For the text-containing cell, return its midpoint in [X, Y] coordinate format. 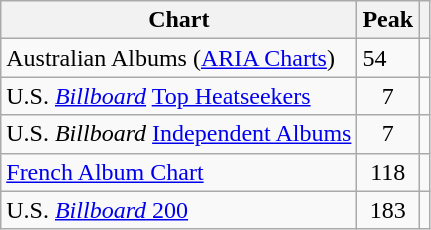
54 [388, 58]
183 [388, 210]
U.S. Billboard Top Heatseekers [179, 96]
U.S. Billboard Independent Albums [179, 134]
U.S. Billboard 200 [179, 210]
French Album Chart [179, 172]
Peak [388, 20]
Chart [179, 20]
118 [388, 172]
Australian Albums (ARIA Charts) [179, 58]
